Return the [X, Y] coordinate for the center point of the cell that contains the specified text.  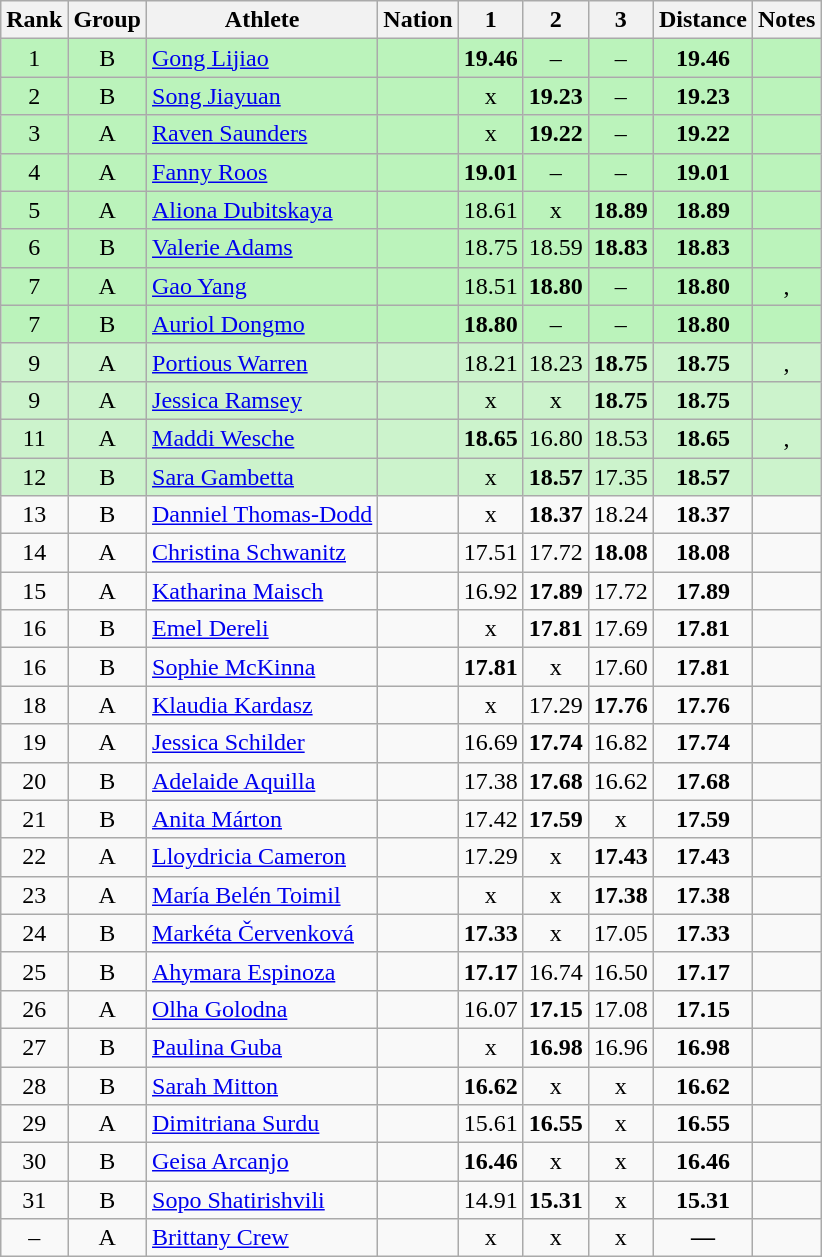
Sara Gambetta [262, 477]
18.53 [620, 438]
23 [34, 895]
Gao Yang [262, 286]
21 [34, 819]
Dimitriana Surdu [262, 1124]
14 [34, 553]
4 [34, 172]
Paulina Guba [262, 1047]
13 [34, 515]
19 [34, 743]
17.60 [620, 667]
15 [34, 591]
16.50 [620, 971]
Anita Márton [262, 819]
Distance [702, 20]
16.69 [490, 743]
18.51 [490, 286]
Aliona Dubitskaya [262, 210]
Lloydricia Cameron [262, 857]
Olha Golodna [262, 1009]
24 [34, 933]
Gong Lijiao [262, 58]
30 [34, 1162]
Athlete [262, 20]
— [702, 1238]
Klaudia Kardasz [262, 705]
Fanny Roos [262, 172]
17.35 [620, 477]
17.05 [620, 933]
15.61 [490, 1124]
Katharina Maisch [262, 591]
26 [34, 1009]
Nation [418, 20]
Sopo Shatirishvili [262, 1200]
16.92 [490, 591]
18 [34, 705]
18.61 [490, 210]
28 [34, 1085]
12 [34, 477]
Rank [34, 20]
Jessica Ramsey [262, 400]
11 [34, 438]
18.23 [556, 362]
Song Jiayuan [262, 96]
20 [34, 781]
18.59 [556, 248]
Brittany Crew [262, 1238]
Sophie McKinna [262, 667]
16.80 [556, 438]
31 [34, 1200]
17.51 [490, 553]
Sarah Mitton [262, 1085]
Valerie Adams [262, 248]
Adelaide Aquilla [262, 781]
18.21 [490, 362]
14.91 [490, 1200]
17.42 [490, 819]
16.82 [620, 743]
Auriol Dongmo [262, 324]
16.07 [490, 1009]
Markéta Červenková [262, 933]
6 [34, 248]
Group [108, 20]
Danniel Thomas-Dodd [262, 515]
Emel Dereli [262, 629]
29 [34, 1124]
Raven Saunders [262, 134]
25 [34, 971]
María Belén Toimil [262, 895]
5 [34, 210]
Notes [786, 20]
27 [34, 1047]
Maddi Wesche [262, 438]
17.08 [620, 1009]
Christina Schwanitz [262, 553]
Ahymara Espinoza [262, 971]
16.96 [620, 1047]
16.74 [556, 971]
Geisa Arcanjo [262, 1162]
17.69 [620, 629]
22 [34, 857]
Jessica Schilder [262, 743]
Portious Warren [262, 362]
18.24 [620, 515]
